Output the (X, Y) coordinate of the center of the cell containing the given text.  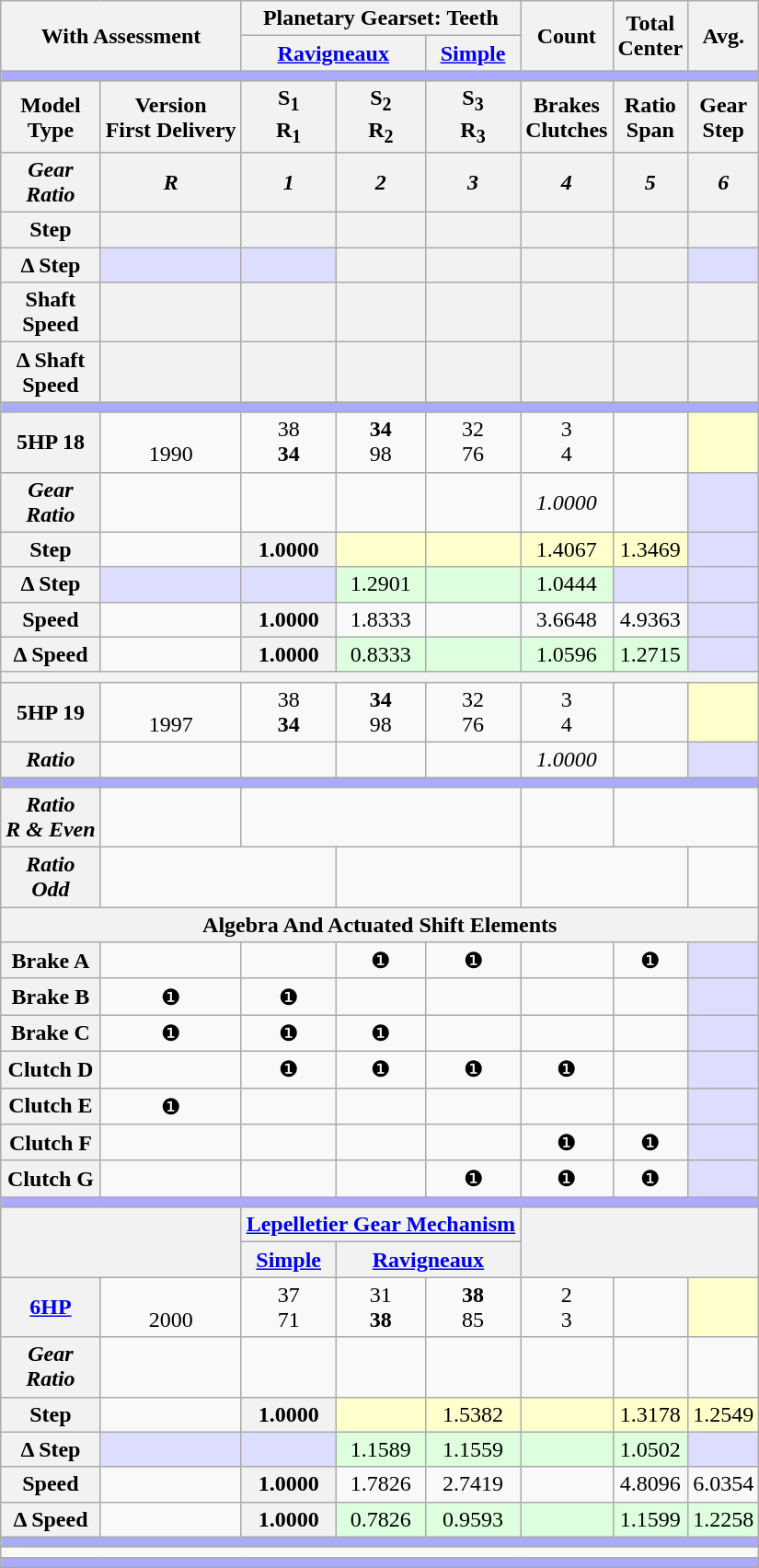
Algebra And Actuated Shift Elements (380, 925)
1.2549 (723, 1414)
VersionFirst Delivery (171, 117)
5HP 18 (51, 442)
Brake C (51, 1033)
ModelType (51, 117)
1.1599 (650, 1519)
5HP 19 (51, 712)
With Assessment (121, 36)
2 (381, 182)
Clutch G (51, 1179)
1.4067 (567, 549)
Avg. (723, 36)
S1R1 (289, 117)
3771 (289, 1307)
Brake A (51, 961)
0.9593 (473, 1519)
5 (650, 182)
Clutch E (51, 1106)
6HP (51, 1307)
1.1589 (381, 1449)
RatioSpan (650, 117)
Count (567, 36)
1.3178 (650, 1414)
1.2901 (381, 584)
1.5382 (473, 1414)
1.1559 (473, 1449)
1.0444 (567, 584)
1997 (171, 712)
RatioR & Even (51, 817)
1 (289, 182)
Ratio (51, 759)
2000 (171, 1307)
0.8333 (381, 654)
4 (567, 182)
1.0596 (567, 654)
6 (723, 182)
1990 (171, 442)
3 (473, 182)
4.9363 (650, 619)
3.6648 (567, 619)
4.8096 (650, 1484)
1.0502 (650, 1449)
S2R2 (381, 117)
BrakesClutches (567, 117)
GearStep (723, 117)
1.3469 (650, 549)
Lepelletier Gear Mechanism (381, 1225)
23 (567, 1307)
2.7419 (473, 1484)
TotalCenter (650, 36)
Brake B (51, 997)
Clutch F (51, 1143)
1.2715 (650, 654)
0.7826 (381, 1519)
S3R3 (473, 117)
3138 (381, 1307)
Δ ShaftSpeed (51, 372)
1.8333 (381, 619)
1.7826 (381, 1484)
Planetary Gearset: Teeth (381, 18)
1.2258 (723, 1519)
Clutch D (51, 1069)
6.0354 (723, 1484)
R (171, 182)
ShaftSpeed (51, 313)
3885 (473, 1307)
RatioOdd (51, 878)
